Return [x, y] of the center of cell containing provided text 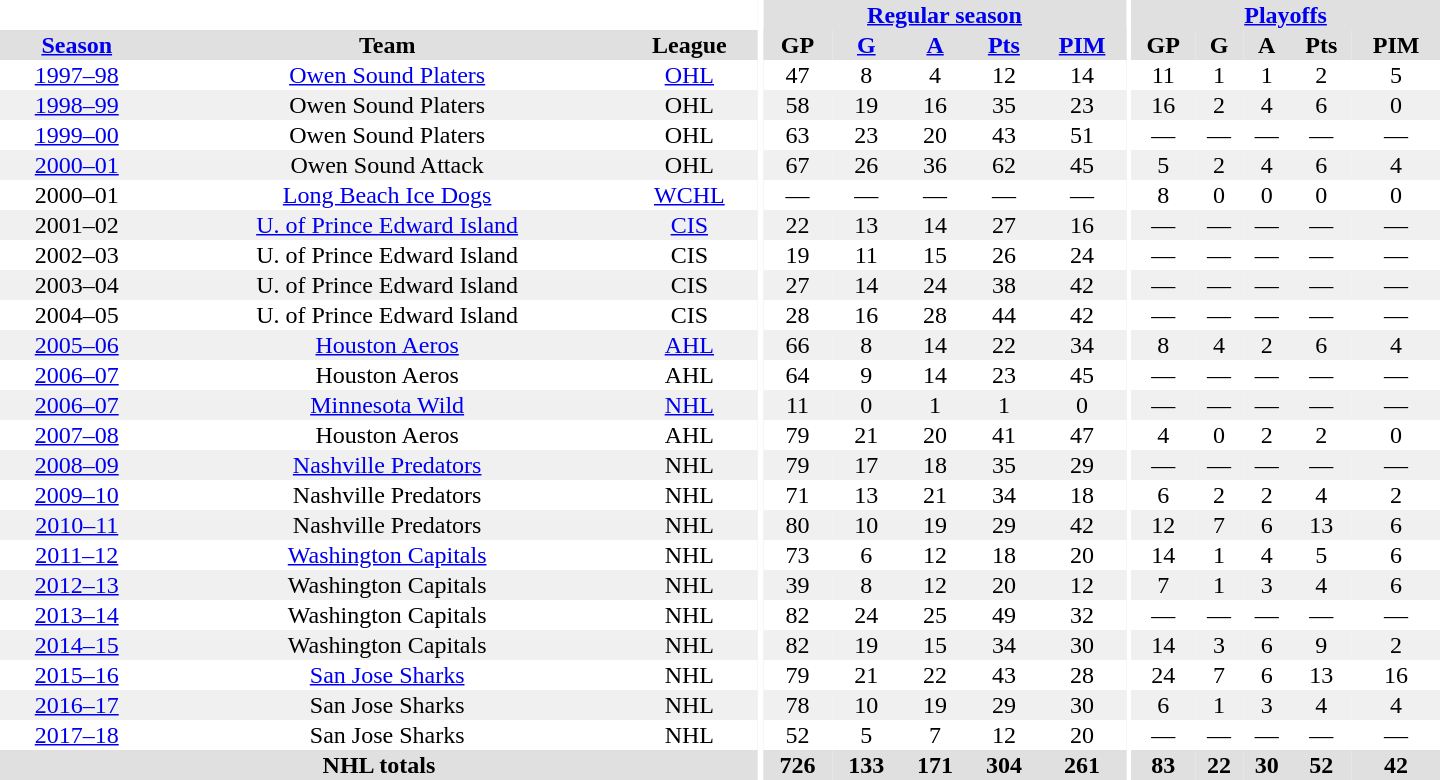
83 [1163, 765]
1997–98 [76, 75]
2011–12 [76, 555]
63 [798, 135]
Team [386, 45]
2004–05 [76, 315]
Minnesota Wild [386, 405]
39 [798, 585]
36 [936, 165]
2013–14 [76, 615]
2010–11 [76, 525]
304 [1004, 765]
41 [1004, 435]
261 [1082, 765]
2009–10 [76, 495]
44 [1004, 315]
66 [798, 345]
2016–17 [76, 705]
67 [798, 165]
80 [798, 525]
League [690, 45]
NHL totals [379, 765]
2012–13 [76, 585]
32 [1082, 615]
Season [76, 45]
2005–06 [76, 345]
Owen Sound Attack [386, 165]
62 [1004, 165]
133 [866, 765]
2014–15 [76, 645]
1998–99 [76, 105]
71 [798, 495]
58 [798, 105]
17 [866, 465]
2015–16 [76, 675]
2003–04 [76, 285]
2001–02 [76, 225]
1999–00 [76, 135]
2008–09 [76, 465]
25 [936, 615]
Playoffs [1286, 15]
726 [798, 765]
64 [798, 375]
Regular season [944, 15]
2002–03 [76, 255]
2017–18 [76, 735]
73 [798, 555]
51 [1082, 135]
49 [1004, 615]
171 [936, 765]
2007–08 [76, 435]
38 [1004, 285]
WCHL [690, 195]
78 [798, 705]
Long Beach Ice Dogs [386, 195]
